Search for the cell housing the specified text and yield its [x, y] center coordinate. 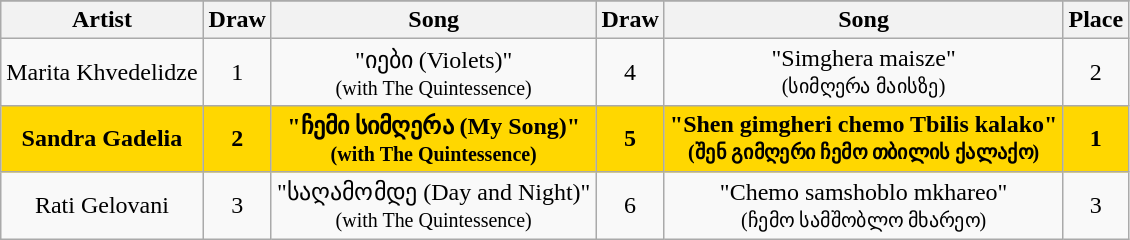
"იები (Violets)"(with The Quintessence) [433, 72]
"საღამომდე (Day and Night)"(with The Quintessence) [433, 206]
Artist [102, 20]
"Simghera maisze"(სიმღერა მაისზე) [864, 72]
Sandra Gadelia [102, 138]
"Chemo samshoblo mkhareo"(ჩემო სამშობლო მხარეო) [864, 206]
Rati Gelovani [102, 206]
5 [630, 138]
"ჩემი სიმღერა (My Song)"(with The Quintessence) [433, 138]
Marita Khvedelidze [102, 72]
6 [630, 206]
Place [1096, 20]
4 [630, 72]
"Shen gimgheri chemo Tbilis kalako"(შენ გიმღერი ჩემო თბილის ქალაქო) [864, 138]
